Capture the cell that displays the provided text and extract its (x, y) central coordinate. 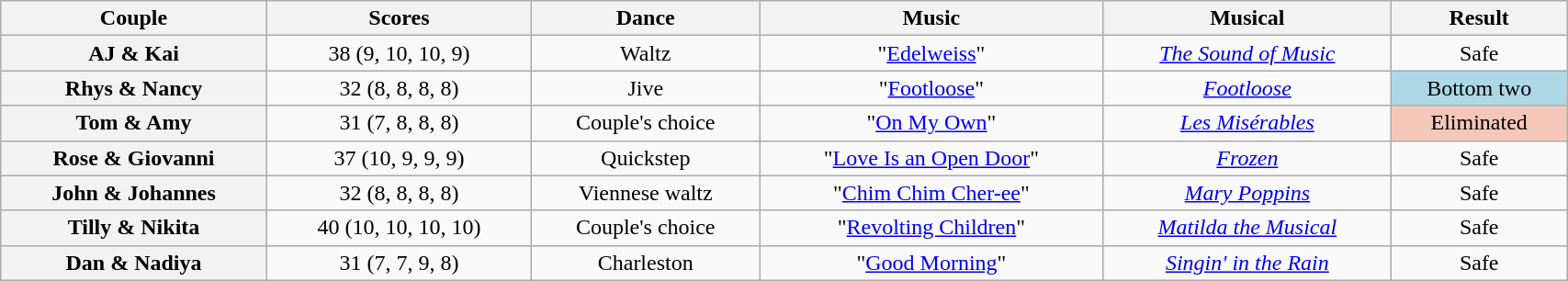
Music (931, 18)
Jive (646, 88)
Musical (1247, 18)
"Good Morning" (931, 263)
Rose & Giovanni (134, 158)
Mary Poppins (1247, 193)
Eliminated (1479, 123)
The Sound of Music (1247, 53)
Tom & Amy (134, 123)
37 (10, 9, 9, 9) (399, 158)
"Footloose" (931, 88)
"Chim Chim Cher-ee" (931, 193)
31 (7, 7, 9, 8) (399, 263)
Quickstep (646, 158)
Matilda the Musical (1247, 228)
Waltz (646, 53)
AJ & Kai (134, 53)
Frozen (1247, 158)
Tilly & Nikita (134, 228)
Dance (646, 18)
Bottom two (1479, 88)
Scores (399, 18)
Dan & Nadiya (134, 263)
"Revolting Children" (931, 228)
Rhys & Nancy (134, 88)
Footloose (1247, 88)
Result (1479, 18)
Les Misérables (1247, 123)
Viennese waltz (646, 193)
"On My Own" (931, 123)
Couple (134, 18)
40 (10, 10, 10, 10) (399, 228)
John & Johannes (134, 193)
38 (9, 10, 10, 9) (399, 53)
31 (7, 8, 8, 8) (399, 123)
Charleston (646, 263)
"Love Is an Open Door" (931, 158)
Singin' in the Rain (1247, 263)
"Edelweiss" (931, 53)
